For the text-containing cell, return its midpoint in (x, y) coordinate format. 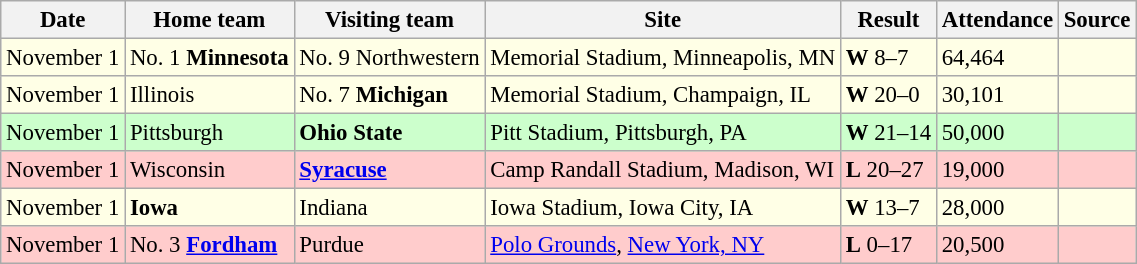
28,000 (997, 208)
30,101 (997, 95)
No. 1 Minnesota (210, 58)
Wisconsin (210, 170)
Purdue (390, 245)
Iowa (210, 208)
Site (662, 20)
W 13–7 (888, 208)
20,500 (997, 245)
Polo Grounds, New York, NY (662, 245)
Pittsburgh (210, 133)
W 20–0 (888, 95)
Memorial Stadium, Minneapolis, MN (662, 58)
Illinois (210, 95)
Source (1096, 20)
No. 3 Fordham (210, 245)
50,000 (997, 133)
No. 9 Northwestern (390, 58)
Pitt Stadium, Pittsburgh, PA (662, 133)
64,464 (997, 58)
19,000 (997, 170)
W 8–7 (888, 58)
Date (63, 20)
Camp Randall Stadium, Madison, WI (662, 170)
Home team (210, 20)
L 0–17 (888, 245)
Ohio State (390, 133)
Indiana (390, 208)
W 21–14 (888, 133)
Memorial Stadium, Champaign, IL (662, 95)
Result (888, 20)
No. 7 Michigan (390, 95)
Iowa Stadium, Iowa City, IA (662, 208)
Syracuse (390, 170)
L 20–27 (888, 170)
Visiting team (390, 20)
Attendance (997, 20)
